Pinpoint the cell where the given text exists, returning its [x, y] midpoint coordinate. 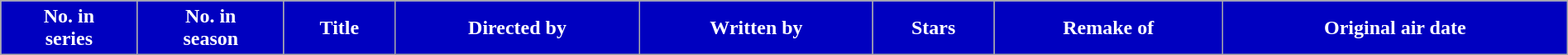
Written by [756, 28]
Original air date [1394, 28]
No. inseries [69, 28]
No. inseason [210, 28]
Title [339, 28]
Stars [933, 28]
Directed by [518, 28]
Remake of [1108, 28]
